Return the (x, y) coordinate for the center point of the cell that contains the specified text.  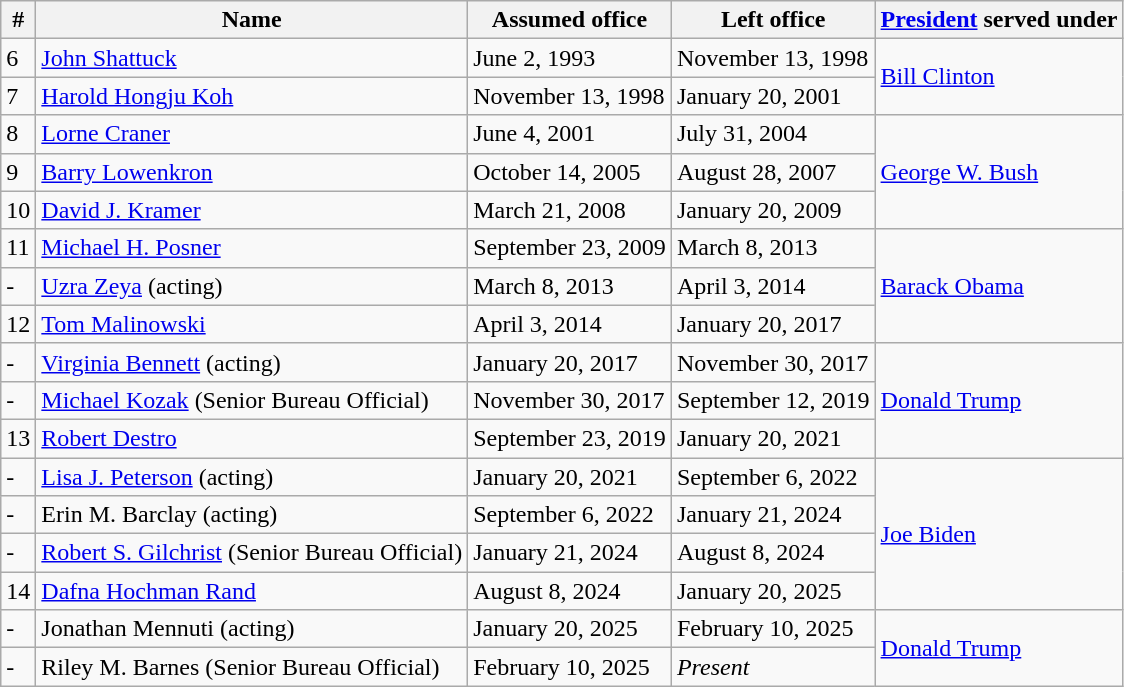
September 12, 2019 (773, 400)
March 21, 2008 (570, 210)
14 (18, 591)
Tom Malinowski (252, 324)
Lorne Craner (252, 134)
13 (18, 438)
Left office (773, 20)
Virginia Bennett (acting) (252, 362)
Robert Destro (252, 438)
Barack Obama (999, 286)
David J. Kramer (252, 210)
9 (18, 172)
Robert S. Gilchrist (Senior Bureau Official) (252, 553)
October 14, 2005 (570, 172)
September 23, 2019 (570, 438)
January 20, 2001 (773, 96)
Bill Clinton (999, 77)
10 (18, 210)
George W. Bush (999, 172)
Dafna Hochman Rand (252, 591)
June 2, 1993 (570, 58)
John Shattuck (252, 58)
Lisa J. Peterson (acting) (252, 477)
12 (18, 324)
Present (773, 667)
Jonathan Mennuti (acting) (252, 629)
September 23, 2009 (570, 248)
Riley M. Barnes (Senior Bureau Official) (252, 667)
11 (18, 248)
Michael H. Posner (252, 248)
Name (252, 20)
7 (18, 96)
August 28, 2007 (773, 172)
Erin M. Barclay (acting) (252, 515)
6 (18, 58)
Michael Kozak (Senior Bureau Official) (252, 400)
Harold Hongju Koh (252, 96)
Uzra Zeya (acting) (252, 286)
Joe Biden (999, 534)
June 4, 2001 (570, 134)
Barry Lowenkron (252, 172)
8 (18, 134)
July 31, 2004 (773, 134)
Assumed office (570, 20)
January 20, 2009 (773, 210)
# (18, 20)
President served under (999, 20)
